Extract the [x, y] coordinate from the center of the cell holding the provided text.  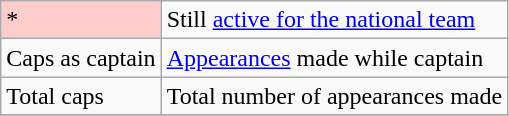
Total number of appearances made [334, 96]
Still active for the national team [334, 20]
Appearances made while captain [334, 58]
Total caps [81, 96]
* [81, 20]
Caps as captain [81, 58]
